Return [X, Y] of the center of cell containing provided text 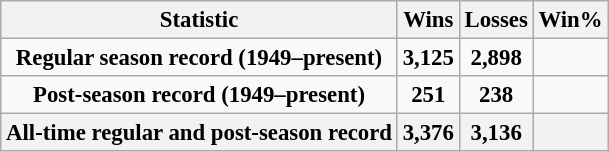
238 [496, 95]
Wins [428, 20]
Post-season record (1949–present) [200, 95]
Statistic [200, 20]
3,125 [428, 58]
251 [428, 95]
3,376 [428, 133]
Win% [570, 20]
2,898 [496, 58]
3,136 [496, 133]
All-time regular and post-season record [200, 133]
Regular season record (1949–present) [200, 58]
Losses [496, 20]
